Return the (X, Y) coordinate for the center point of the cell that contains the specified text.  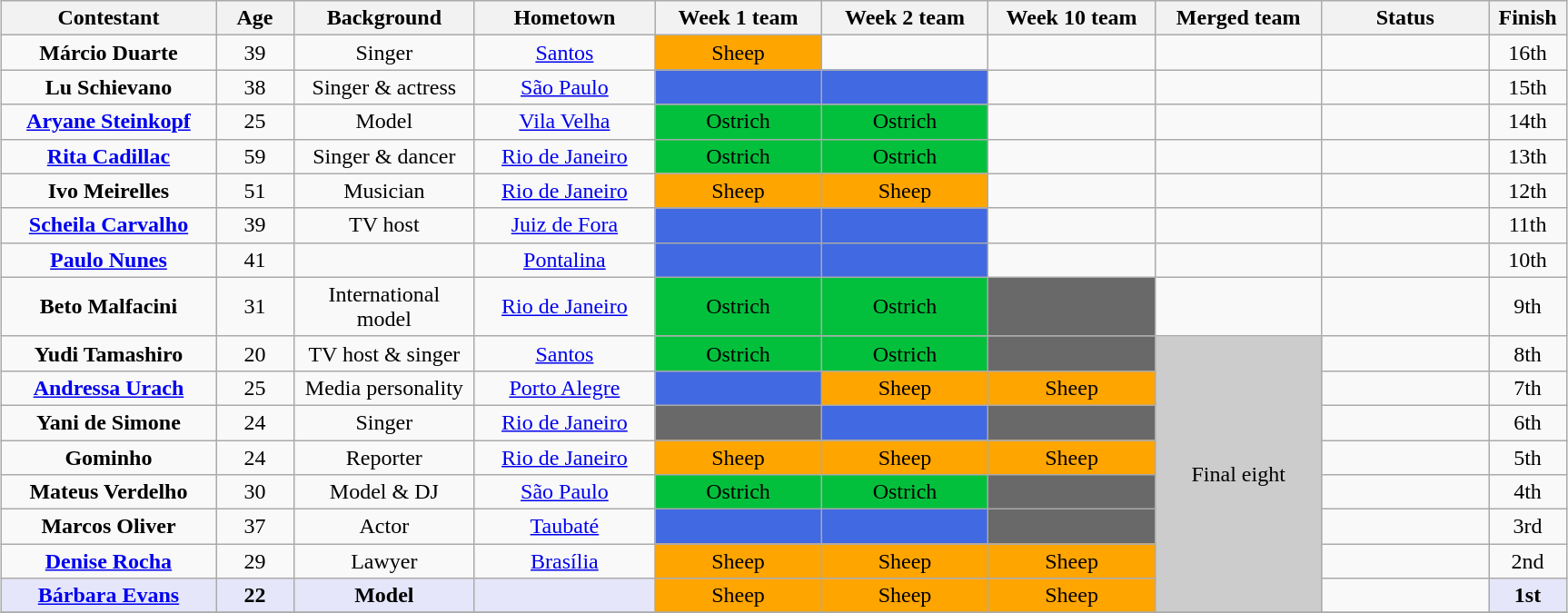
Lu Schievano (108, 87)
Model & DJ (385, 492)
30 (255, 492)
Hometown (565, 18)
12th (1527, 191)
Bárbara Evans (108, 596)
TV host & singer (385, 353)
Actor (385, 527)
Week 2 team (905, 18)
Juiz de Fora (565, 225)
Denise Rocha (108, 561)
20 (255, 353)
Pontalina (565, 260)
Background (385, 18)
Andressa Urach (108, 388)
Yudi Tamashiro (108, 353)
Ivo Meirelles (108, 191)
Musician (385, 191)
Scheila Carvalho (108, 225)
29 (255, 561)
TV host (385, 225)
1st (1527, 596)
15th (1527, 87)
6th (1527, 422)
Porto Alegre (565, 388)
38 (255, 87)
10th (1527, 260)
Rita Cadillac (108, 156)
Yani de Simone (108, 422)
Taubaté (565, 527)
Contestant (108, 18)
31 (255, 307)
9th (1527, 307)
41 (255, 260)
Week 1 team (739, 18)
3rd (1527, 527)
Marcos Oliver (108, 527)
Márcio Duarte (108, 53)
59 (255, 156)
Singer & dancer (385, 156)
4th (1527, 492)
Merged team (1238, 18)
8th (1527, 353)
51 (255, 191)
Reporter (385, 457)
22 (255, 596)
7th (1527, 388)
Mateus Verdelho (108, 492)
Singer & actress (385, 87)
16th (1527, 53)
Age (255, 18)
13th (1527, 156)
11th (1527, 225)
5th (1527, 457)
Week 10 team (1072, 18)
Media personality (385, 388)
Aryane Steinkopf (108, 122)
Lawyer (385, 561)
Finish (1527, 18)
Final eight (1238, 474)
International model (385, 307)
14th (1527, 122)
Paulo Nunes (108, 260)
Vila Velha (565, 122)
Status (1405, 18)
Beto Malfacini (108, 307)
2nd (1527, 561)
Brasília (565, 561)
Gominho (108, 457)
37 (255, 527)
